Search for the cell housing the specified text and yield its (X, Y) center coordinate. 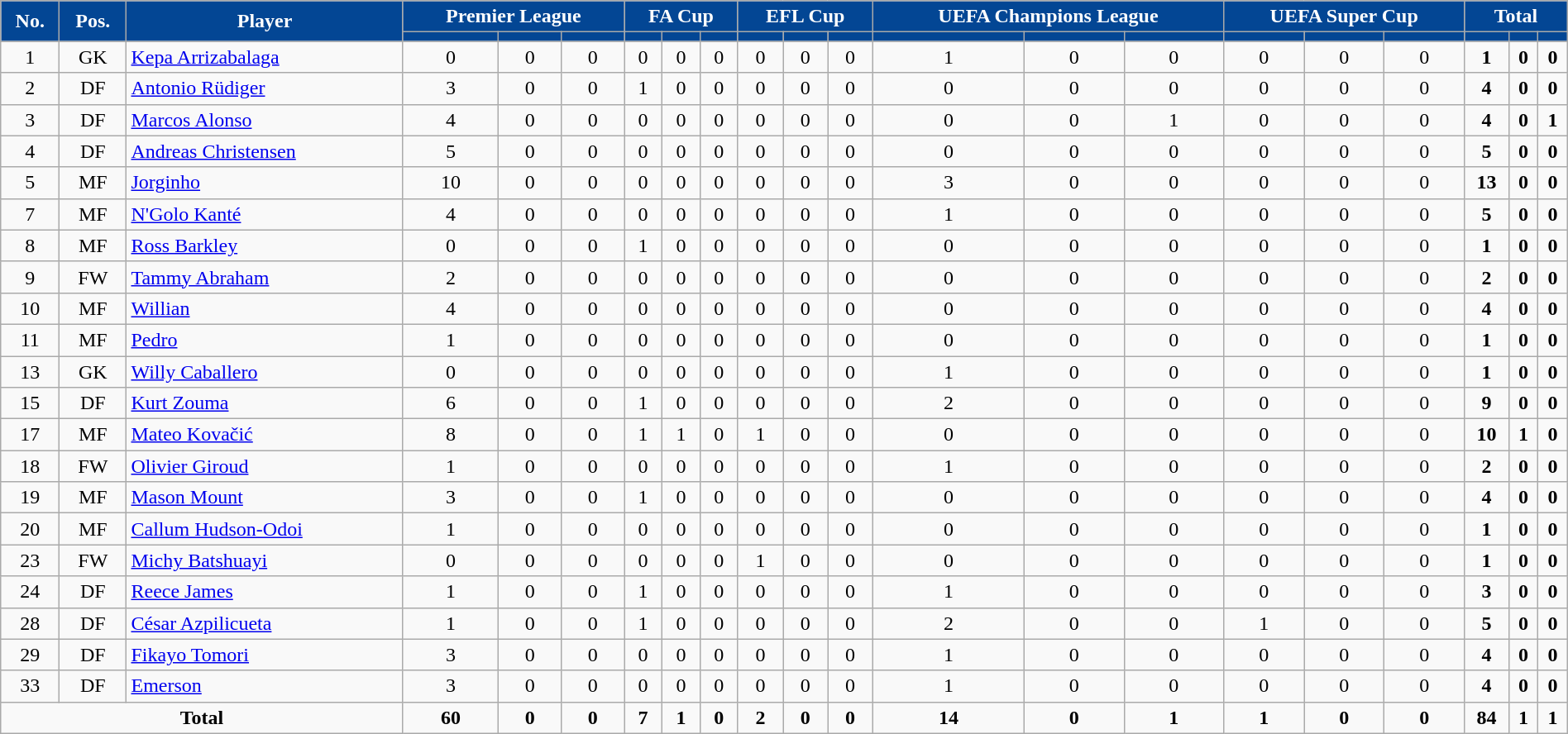
Pos. (93, 21)
6 (451, 403)
Michy Batshuayi (265, 560)
15 (30, 403)
84 (1487, 717)
19 (30, 498)
Emerson (265, 686)
Kurt Zouma (265, 403)
César Azpilicueta (265, 623)
11 (30, 340)
Olivier Giroud (265, 466)
23 (30, 560)
N'Golo Kanté (265, 214)
Jorginho (265, 183)
29 (30, 655)
18 (30, 466)
Willy Caballero (265, 371)
UEFA Champions League (1048, 17)
FA Cup (681, 17)
33 (30, 686)
28 (30, 623)
EFL Cup (806, 17)
60 (451, 717)
14 (948, 717)
Mason Mount (265, 498)
Mateo Kovačić (265, 435)
UEFA Super Cup (1345, 17)
Kepa Arrizabalaga (265, 57)
20 (30, 529)
No. (30, 21)
Tammy Abraham (265, 277)
Antonio Rüdiger (265, 88)
Player (265, 21)
Pedro (265, 340)
Reece James (265, 592)
Willian (265, 308)
Ross Barkley (265, 245)
Callum Hudson-Odoi (265, 529)
Andreas Christensen (265, 151)
17 (30, 435)
Premier League (513, 17)
Marcos Alonso (265, 120)
24 (30, 592)
Fikayo Tomori (265, 655)
